Scan for the cell matching the given text and deliver its [X, Y] coordinate at center. 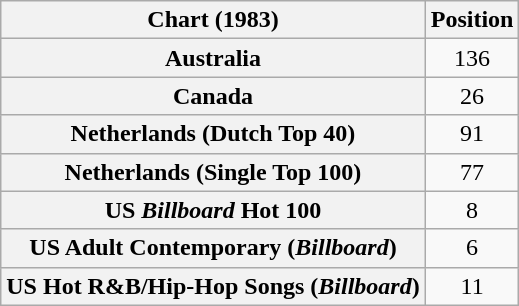
Netherlands (Dutch Top 40) [213, 134]
Netherlands (Single Top 100) [213, 172]
Position [472, 20]
8 [472, 210]
11 [472, 286]
Australia [213, 58]
Canada [213, 96]
US Hot R&B/Hip-Hop Songs (Billboard) [213, 286]
Chart (1983) [213, 20]
91 [472, 134]
77 [472, 172]
136 [472, 58]
US Adult Contemporary (Billboard) [213, 248]
26 [472, 96]
US Billboard Hot 100 [213, 210]
6 [472, 248]
